Search for the cell housing the specified text and yield its (x, y) center coordinate. 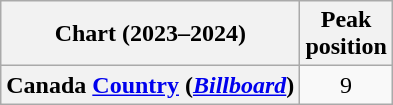
Peakposition (346, 34)
9 (346, 85)
Chart (2023–2024) (150, 34)
Canada Country (Billboard) (150, 85)
